Capture the cell that displays the provided text and extract its [x, y] central coordinate. 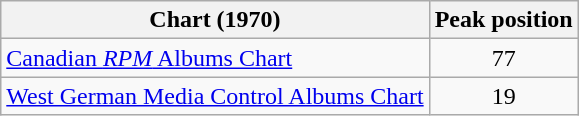
West German Media Control Albums Chart [215, 96]
Chart (1970) [215, 20]
19 [504, 96]
77 [504, 58]
Canadian RPM Albums Chart [215, 58]
Peak position [504, 20]
